Pinpoint the cell where the given text exists, returning its [X, Y] midpoint coordinate. 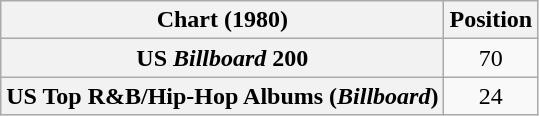
Chart (1980) [222, 20]
US Billboard 200 [222, 58]
US Top R&B/Hip-Hop Albums (Billboard) [222, 96]
70 [491, 58]
24 [491, 96]
Position [491, 20]
